Provide the [x, y] coordinate of the cell's center where the given text is located.  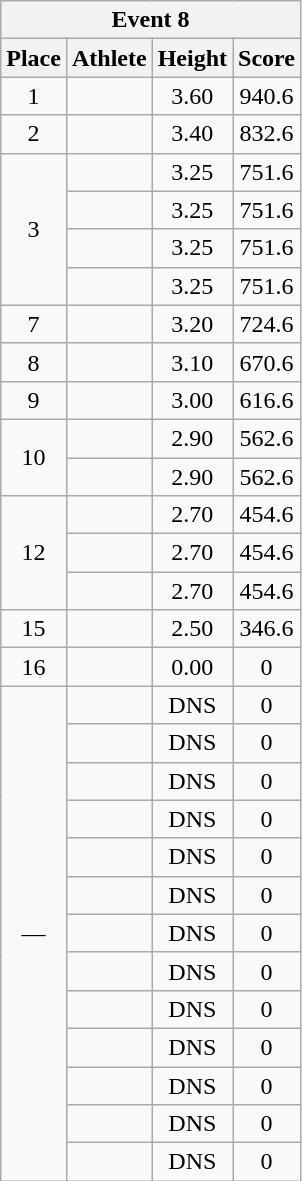
Event 8 [151, 20]
616.6 [267, 400]
— [34, 934]
832.6 [267, 134]
Height [192, 58]
346.6 [267, 629]
9 [34, 400]
Athlete [109, 58]
3.20 [192, 324]
Place [34, 58]
3.40 [192, 134]
7 [34, 324]
2 [34, 134]
670.6 [267, 362]
10 [34, 457]
8 [34, 362]
1 [34, 96]
3 [34, 229]
Score [267, 58]
724.6 [267, 324]
3.60 [192, 96]
2.50 [192, 629]
12 [34, 553]
0.00 [192, 667]
3.10 [192, 362]
3.00 [192, 400]
940.6 [267, 96]
16 [34, 667]
15 [34, 629]
